Locate the cell with the specified text and output its (x, y) center coordinate. 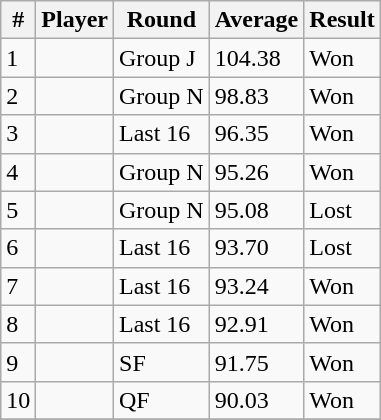
90.03 (256, 400)
Round (162, 20)
8 (18, 324)
95.08 (256, 210)
95.26 (256, 172)
93.70 (256, 248)
Average (256, 20)
104.38 (256, 58)
Result (342, 20)
2 (18, 96)
93.24 (256, 286)
3 (18, 134)
SF (162, 362)
4 (18, 172)
QF (162, 400)
92.91 (256, 324)
10 (18, 400)
# (18, 20)
5 (18, 210)
91.75 (256, 362)
6 (18, 248)
96.35 (256, 134)
7 (18, 286)
1 (18, 58)
Group J (162, 58)
Player (75, 20)
9 (18, 362)
98.83 (256, 96)
